Capture the cell that displays the provided text and extract its [X, Y] central coordinate. 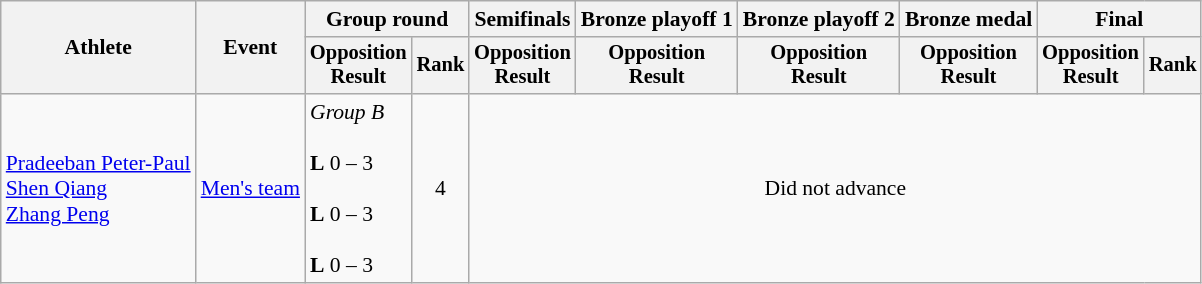
Final [1119, 19]
Bronze medal [968, 19]
4 [441, 188]
Event [250, 48]
Athlete [98, 48]
Group BL 0 – 3L 0 – 3L 0 – 3 [358, 188]
Pradeeban Peter-PaulShen QiangZhang Peng [98, 188]
Bronze playoff 2 [819, 19]
Semifinals [522, 19]
Group round [387, 19]
Bronze playoff 1 [657, 19]
Men's team [250, 188]
Did not advance [835, 188]
